Detect which cell encompasses the target text, then output its (X, Y) center coordinate. 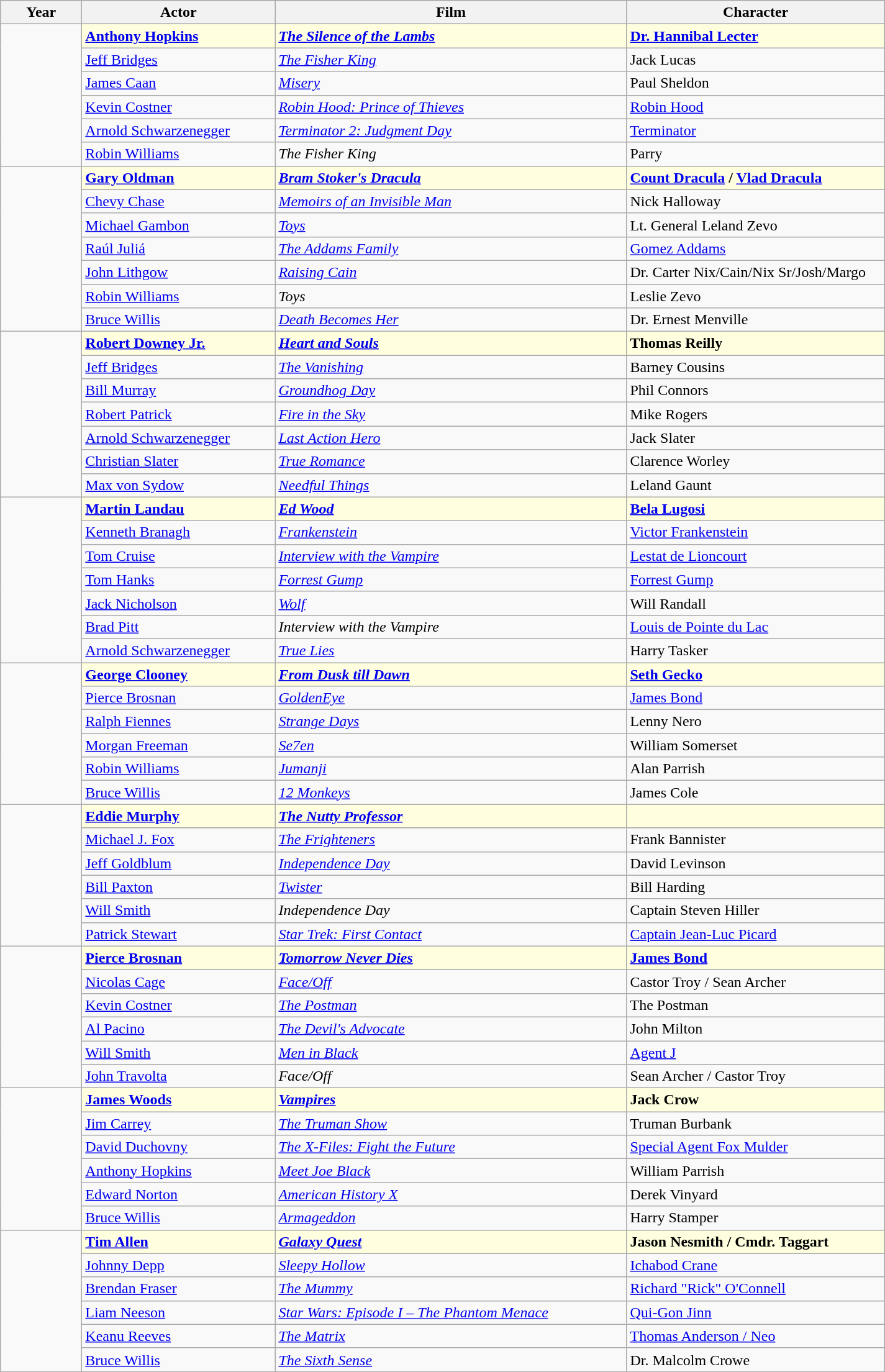
Meet Joe Black (451, 1171)
The Addams Family (451, 248)
The Silence of the Lambs (451, 36)
Dr. Ernest Menville (755, 320)
Tom Cruise (179, 556)
Truman Burbank (755, 1124)
Edward Norton (179, 1194)
Michael J. Fox (179, 840)
John Lithgow (179, 272)
Terminator 2: Judgment Day (451, 130)
Alan Parrish (755, 769)
Leland Gaunt (755, 485)
Se7en (451, 745)
Death Becomes Her (451, 320)
Martin Landau (179, 509)
Dr. Malcolm Crowe (755, 1360)
Special Agent Fox Mulder (755, 1147)
Ichabod Crane (755, 1265)
Clarence Worley (755, 461)
Jack Slater (755, 438)
Fire in the Sky (451, 414)
Vampires (451, 1100)
Jack Crow (755, 1100)
Robin Hood (755, 107)
Harry Stamper (755, 1218)
Christian Slater (179, 461)
David Duchovny (179, 1147)
Dr. Carter Nix/Cain/Nix Sr/Josh/Margo (755, 272)
Raising Cain (451, 272)
Bela Lugosi (755, 509)
Brad Pitt (179, 627)
The Devil's Advocate (451, 1029)
The Frighteners (451, 840)
Jeff Goldblum (179, 863)
Chevy Chase (179, 201)
Frankenstein (451, 532)
True Lies (451, 650)
Castor Troy / Sean Archer (755, 981)
Tom Hanks (179, 579)
Bill Murray (179, 391)
Derek Vinyard (755, 1194)
Lenny Nero (755, 722)
Brendan Fraser (179, 1289)
Agent J (755, 1053)
The Truman Show (451, 1124)
The X-Files: Fight the Future (451, 1147)
Lt. General Leland Zevo (755, 225)
Victor Frankenstein (755, 532)
The Sixth Sense (451, 1360)
Memoirs of an Invisible Man (451, 201)
Robert Downey Jr. (179, 343)
Tim Allen (179, 1242)
Gomez Addams (755, 248)
Galaxy Quest (451, 1242)
Jack Lucas (755, 60)
True Romance (451, 461)
Captain Jean-Luc Picard (755, 934)
The Mummy (451, 1289)
Lestat de Lioncourt (755, 556)
John Travolta (179, 1076)
Jack Nicholson (179, 603)
Michael Gambon (179, 225)
Kenneth Branagh (179, 532)
Twister (451, 887)
Count Dracula / Vlad Dracula (755, 178)
Leslie Zevo (755, 296)
Sean Archer / Castor Troy (755, 1076)
Star Trek: First Contact (451, 934)
Misery (451, 83)
Richard "Rick" O'Connell (755, 1289)
Terminator (755, 130)
GoldenEye (451, 698)
Paul Sheldon (755, 83)
George Clooney (179, 674)
Eddie Murphy (179, 816)
Keanu Reeves (179, 1336)
Qui-Gon Jinn (755, 1312)
Sleepy Hollow (451, 1265)
Ralph Fiennes (179, 722)
John Milton (755, 1029)
David Levinson (755, 863)
Heart and Souls (451, 343)
Frank Bannister (755, 840)
Johnny Depp (179, 1265)
12 Monkeys (451, 793)
Harry Tasker (755, 650)
Armageddon (451, 1218)
Year (41, 12)
Jason Nesmith / Cmdr. Taggart (755, 1242)
Thomas Reilly (755, 343)
The Matrix (451, 1336)
Needful Things (451, 485)
William Somerset (755, 745)
Bill Harding (755, 887)
Actor (179, 12)
Mike Rogers (755, 414)
Barney Cousins (755, 367)
Will Randall (755, 603)
Captain Steven Hiller (755, 911)
James Cole (755, 793)
Robin Hood: Prince of Thieves (451, 107)
Character (755, 12)
Al Pacino (179, 1029)
From Dusk till Dawn (451, 674)
Bram Stoker's Dracula (451, 178)
Bill Paxton (179, 887)
William Parrish (755, 1171)
Strange Days (451, 722)
American History X (451, 1194)
Raúl Juliá (179, 248)
Nicolas Cage (179, 981)
Star Wars: Episode I – The Phantom Menace (451, 1312)
Nick Halloway (755, 201)
Thomas Anderson / Neo (755, 1336)
Groundhog Day (451, 391)
Robert Patrick (179, 414)
Jumanji (451, 769)
Patrick Stewart (179, 934)
The Vanishing (451, 367)
Louis de Pointe du Lac (755, 627)
James Caan (179, 83)
Phil Connors (755, 391)
The Nutty Professor (451, 816)
Tomorrow Never Dies (451, 958)
Last Action Hero (451, 438)
Men in Black (451, 1053)
Ed Wood (451, 509)
James Woods (179, 1100)
Gary Oldman (179, 178)
Dr. Hannibal Lecter (755, 36)
Wolf (451, 603)
Morgan Freeman (179, 745)
Parry (755, 154)
Liam Neeson (179, 1312)
Max von Sydow (179, 485)
Jim Carrey (179, 1124)
Film (451, 12)
Seth Gecko (755, 674)
